For the text-containing cell, return its midpoint in [x, y] coordinate format. 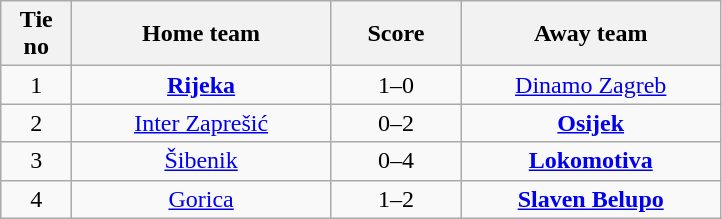
Away team [590, 34]
Lokomotiva [590, 161]
0–2 [396, 123]
Home team [202, 34]
Score [396, 34]
Tie no [36, 34]
0–4 [396, 161]
Dinamo Zagreb [590, 85]
3 [36, 161]
Slaven Belupo [590, 199]
4 [36, 199]
Šibenik [202, 161]
1–0 [396, 85]
2 [36, 123]
1 [36, 85]
Rijeka [202, 85]
1–2 [396, 199]
Inter Zaprešić [202, 123]
Osijek [590, 123]
Gorica [202, 199]
